For the text-containing cell, return its midpoint in [X, Y] coordinate format. 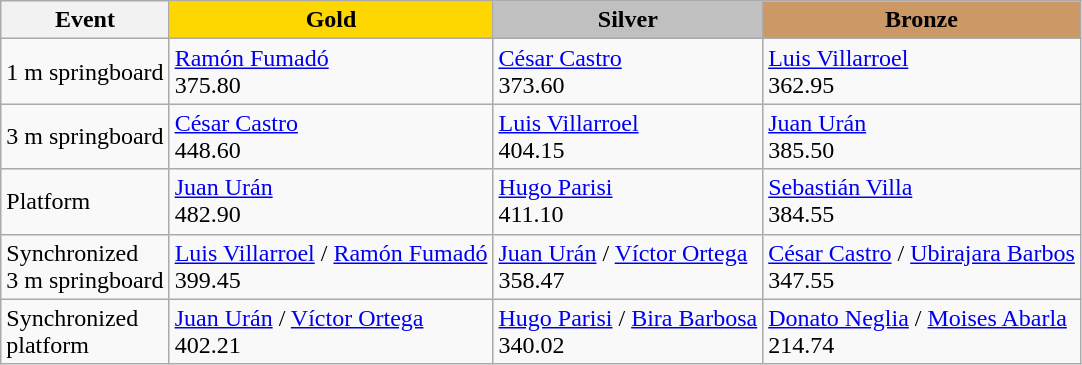
Luis Villarroel 404.15 [628, 136]
Juan Urán 385.50 [922, 136]
Luis Villarroel / Ramón Fumadó 399.45 [331, 266]
Ramón Fumadó 375.80 [331, 72]
Bronze [922, 20]
Hugo Parisi / Bira Barbosa 340.02 [628, 332]
Platform [85, 202]
Hugo Parisi 411.10 [628, 202]
Juan Urán / Víctor Ortega 402.21 [331, 332]
Juan Urán 482.90 [331, 202]
Juan Urán / Víctor Ortega 358.47 [628, 266]
Luis Villarroel 362.95 [922, 72]
Sebastián Villa 384.55 [922, 202]
Event [85, 20]
3 m springboard [85, 136]
César Castro 373.60 [628, 72]
Synchronized 3 m springboard [85, 266]
Silver [628, 20]
Gold [331, 20]
César Castro 448.60 [331, 136]
1 m springboard [85, 72]
Donato Neglia / Moises Abarla 214.74 [922, 332]
Synchronized platform [85, 332]
César Castro / Ubirajara Barbos 347.55 [922, 266]
